Identify which cell holds the provided text, then report its (X, Y) central coordinate. 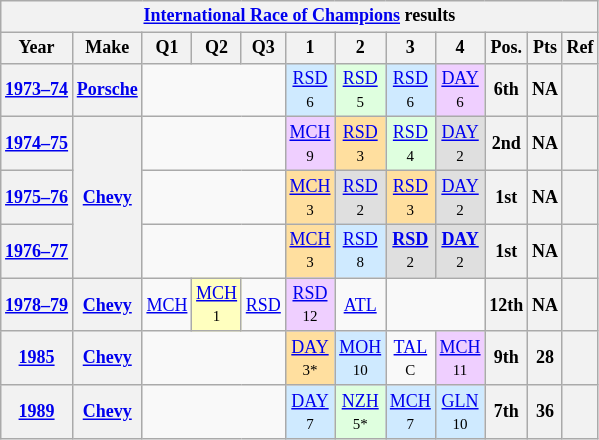
Ref (580, 48)
MCH11 (460, 358)
NZH5* (360, 412)
ATL (360, 305)
Porsche (107, 90)
2 (360, 48)
International Race of Champions results (300, 16)
TALC (411, 358)
7th (506, 412)
RSD8 (360, 251)
4 (460, 48)
Make (107, 48)
28 (546, 358)
RSD12 (310, 305)
Q2 (217, 48)
DAY3* (310, 358)
1 (310, 48)
DAY7 (310, 412)
3 (411, 48)
MCH7 (411, 412)
36 (546, 412)
MCH1 (217, 305)
MCH (167, 305)
Q1 (167, 48)
Year (37, 48)
Pts (546, 48)
1975–76 (37, 197)
9th (506, 358)
Pos. (506, 48)
Q3 (263, 48)
1974–75 (37, 144)
MOH10 (360, 358)
DAY6 (460, 90)
6th (506, 90)
1976–77 (37, 251)
1973–74 (37, 90)
RSD (263, 305)
1978–79 (37, 305)
GLN10 (460, 412)
RSD5 (360, 90)
1989 (37, 412)
1985 (37, 358)
2nd (506, 144)
RSD4 (411, 144)
MCH9 (310, 144)
12th (506, 305)
